Return the (X, Y) coordinate for the center point of the cell that contains the specified text.  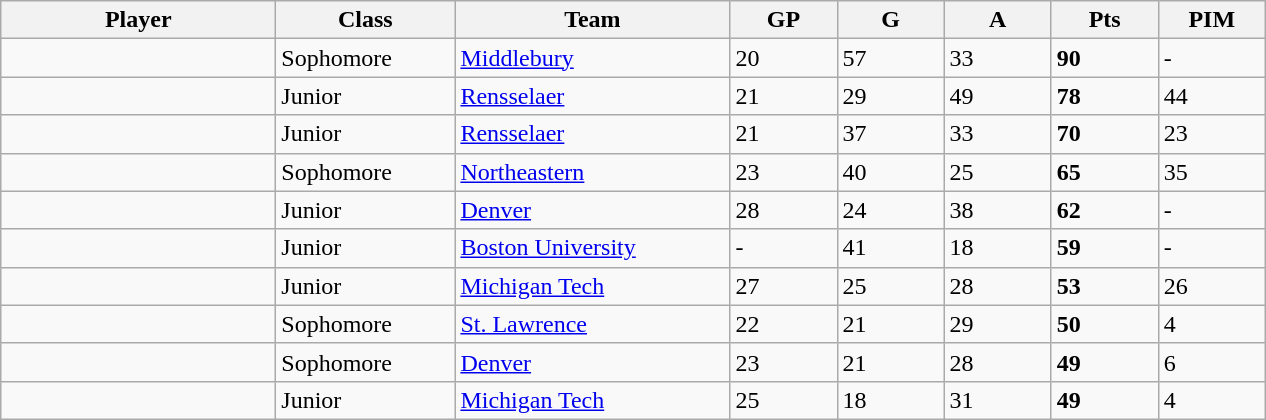
27 (784, 286)
62 (1104, 210)
24 (890, 210)
20 (784, 58)
6 (1212, 362)
Pts (1104, 20)
35 (1212, 172)
50 (1104, 324)
78 (1104, 96)
37 (890, 134)
Team (592, 20)
PIM (1212, 20)
31 (998, 400)
38 (998, 210)
53 (1104, 286)
Player (138, 20)
GP (784, 20)
Boston University (592, 248)
Class (366, 20)
A (998, 20)
41 (890, 248)
40 (890, 172)
St. Lawrence (592, 324)
Northeastern (592, 172)
26 (1212, 286)
G (890, 20)
59 (1104, 248)
22 (784, 324)
44 (1212, 96)
90 (1104, 58)
Middlebury (592, 58)
57 (890, 58)
65 (1104, 172)
70 (1104, 134)
